Determine the [x, y] coordinate at the center of the cell enclosing the given text.  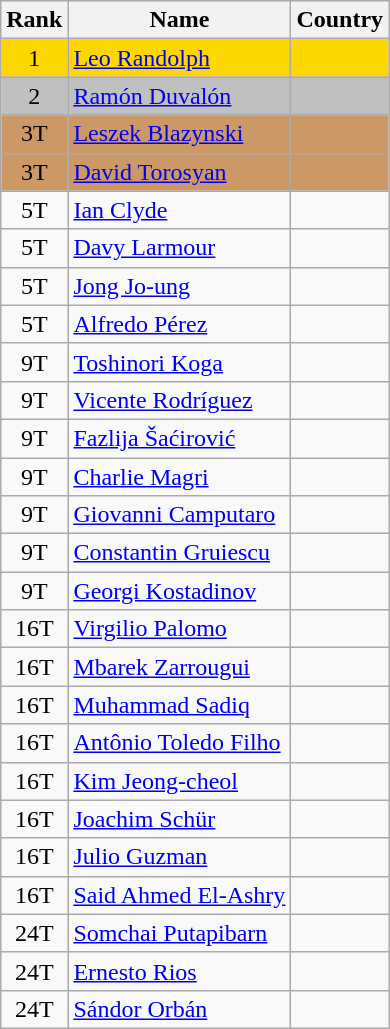
Virgilio Palomo [180, 629]
Kim Jeong-cheol [180, 781]
David Torosyan [180, 172]
Leszek Blazynski [180, 134]
Jong Jo-ung [180, 286]
Giovanni Camputaro [180, 515]
Fazlija Šaćirović [180, 438]
Charlie Magri [180, 477]
Antônio Toledo Filho [180, 743]
Mbarek Zarrougui [180, 667]
Constantin Gruiescu [180, 553]
2 [34, 96]
Leo Randolph [180, 58]
Vicente Rodríguez [180, 400]
Joachim Schür [180, 819]
Julio Guzman [180, 857]
Said Ahmed El-Ashry [180, 895]
Ernesto Rios [180, 971]
Ian Clyde [180, 210]
1 [34, 58]
Rank [34, 20]
Georgi Kostadinov [180, 591]
Country [340, 20]
Davy Larmour [180, 248]
Somchai Putapibarn [180, 933]
Name [180, 20]
Sándor Orbán [180, 1009]
Alfredo Pérez [180, 324]
Ramón Duvalón [180, 96]
Muhammad Sadiq [180, 705]
Toshinori Koga [180, 362]
